Return [x, y] of the center of cell containing provided text 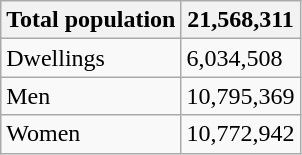
Dwellings [91, 58]
21,568,311 [240, 20]
Total population [91, 20]
6,034,508 [240, 58]
Men [91, 96]
10,772,942 [240, 134]
10,795,369 [240, 96]
Women [91, 134]
